Output the (X, Y) coordinate of the center of the cell containing the given text.  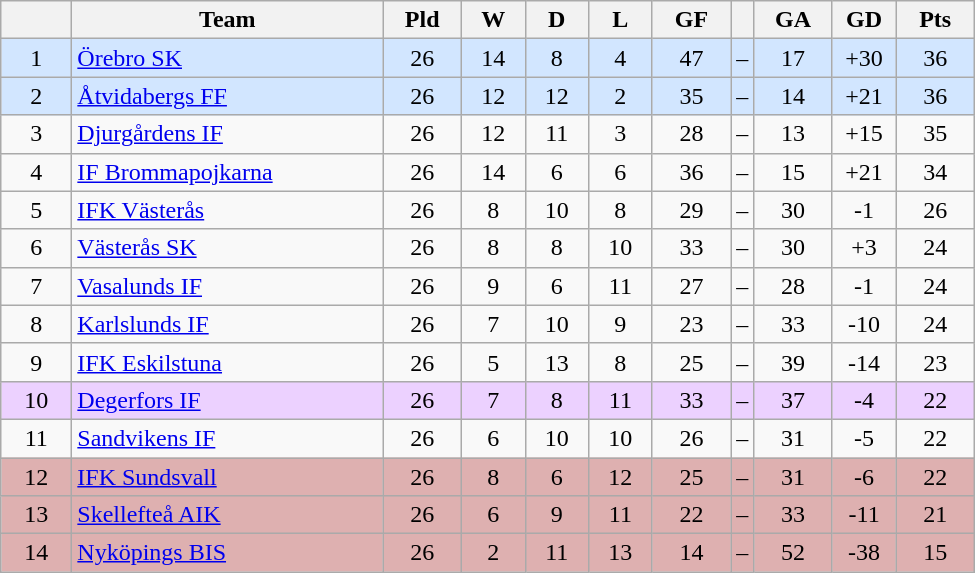
Pld (422, 20)
39 (794, 362)
-11 (864, 515)
Skellefteå AIK (228, 515)
-38 (864, 553)
17 (794, 58)
52 (794, 553)
37 (794, 400)
IF Brommapojkarna (228, 172)
-5 (864, 438)
+30 (864, 58)
IFK Sundsvall (228, 477)
Sandvikens IF (228, 438)
Nyköpings BIS (228, 553)
IFK Eskilstuna (228, 362)
L (621, 20)
Vasalunds IF (228, 286)
-4 (864, 400)
Team (228, 20)
Örebro SK (228, 58)
Västerås SK (228, 248)
27 (692, 286)
IFK Västerås (228, 210)
21 (936, 515)
GA (794, 20)
GF (692, 20)
-14 (864, 362)
Djurgårdens IF (228, 134)
47 (692, 58)
Pts (936, 20)
34 (936, 172)
GD (864, 20)
Karlslunds IF (228, 324)
Degerfors IF (228, 400)
1 (36, 58)
+15 (864, 134)
29 (692, 210)
W (493, 20)
-10 (864, 324)
-6 (864, 477)
D (557, 20)
+3 (864, 248)
Åtvidabergs FF (228, 96)
